Scan for the cell matching the given text and deliver its (x, y) coordinate at center. 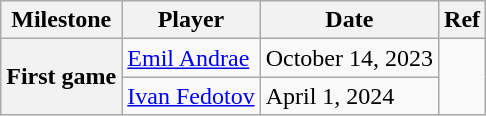
October 14, 2023 (349, 58)
Ref (462, 20)
April 1, 2024 (349, 96)
Date (349, 20)
Milestone (62, 20)
Emil Andrae (191, 58)
Player (191, 20)
First game (62, 77)
Ivan Fedotov (191, 96)
